Extract the (X, Y) coordinate from the center of the cell holding the provided text.  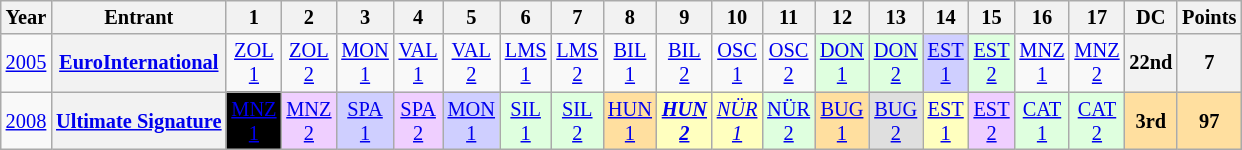
2008 (26, 121)
5 (472, 17)
9 (684, 17)
BIL1 (630, 63)
8 (630, 17)
LMS2 (577, 63)
NÜR1 (737, 121)
ZOL1 (254, 63)
3rd (1150, 121)
Points (1209, 17)
10 (737, 17)
Ultimate Signature (138, 121)
DON2 (896, 63)
12 (842, 17)
14 (946, 17)
11 (788, 17)
22nd (1150, 63)
2005 (26, 63)
DON1 (842, 63)
ZOL2 (308, 63)
17 (1096, 17)
VAL1 (418, 63)
HUN1 (630, 121)
2 (308, 17)
Year (26, 17)
13 (896, 17)
SPA1 (364, 121)
15 (992, 17)
SIL2 (577, 121)
SPA2 (418, 121)
Entrant (138, 17)
BUG1 (842, 121)
SIL1 (526, 121)
16 (1042, 17)
97 (1209, 121)
BIL2 (684, 63)
BUG2 (896, 121)
LMS1 (526, 63)
EuroInternational (138, 63)
CAT1 (1042, 121)
HUN2 (684, 121)
3 (364, 17)
1 (254, 17)
CAT2 (1096, 121)
NÜR2 (788, 121)
6 (526, 17)
VAL2 (472, 63)
4 (418, 17)
OSC2 (788, 63)
DC (1150, 17)
OSC1 (737, 63)
